Capture the cell that displays the provided text and extract its (x, y) central coordinate. 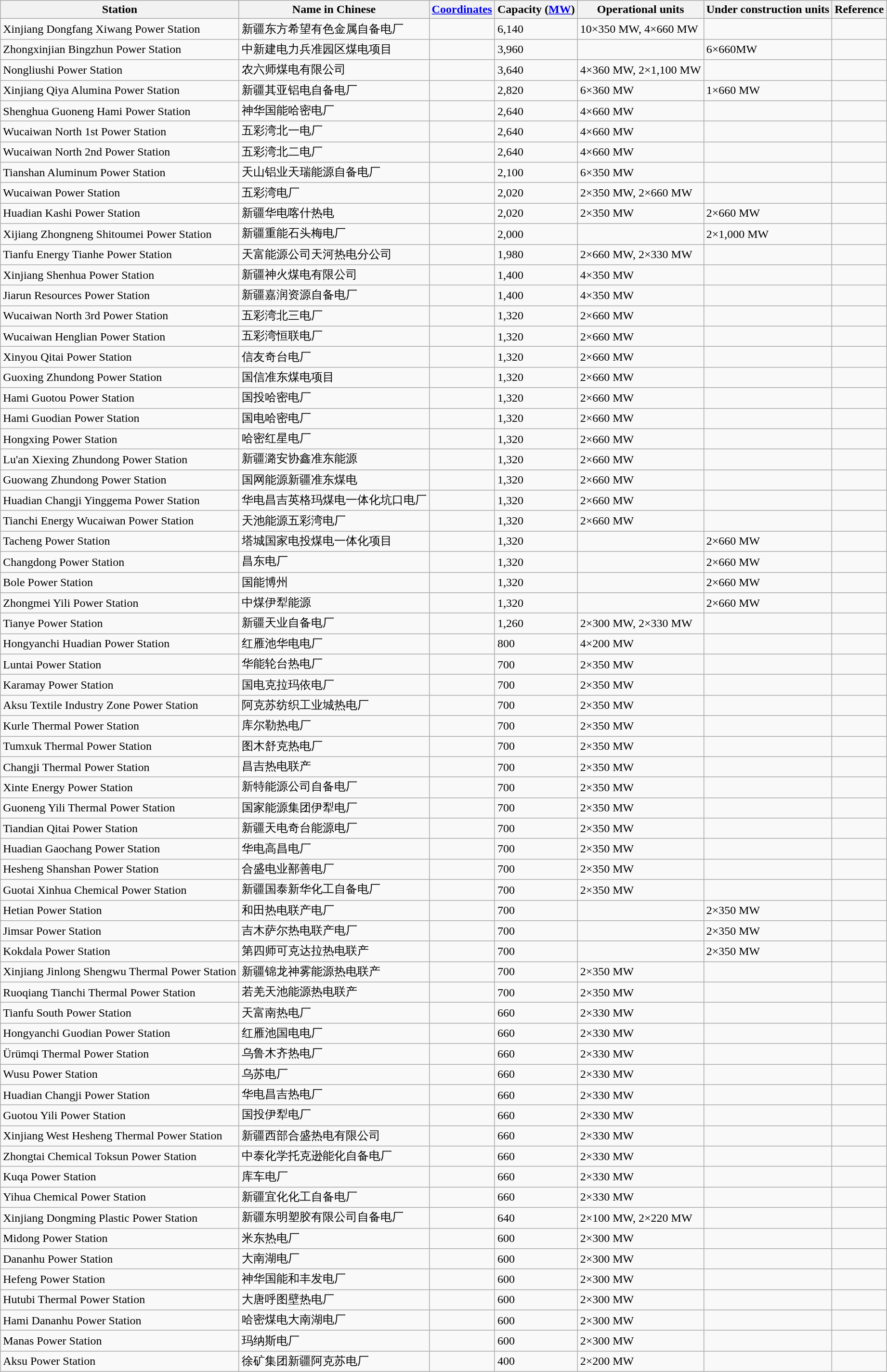
中新建电力兵准园区煤电项目 (334, 49)
新疆国泰新华化工自备电厂 (334, 890)
新疆天业自备电厂 (334, 623)
红雁池华电电厂 (334, 644)
Jiarun Resources Power Station (119, 296)
合盛电业鄯善电厂 (334, 870)
新疆东明塑胶有限公司自备电厂 (334, 1217)
Guotai Xinhua Chemical Power Station (119, 890)
Bole Power Station (119, 583)
6,140 (536, 29)
Operational units (640, 10)
玛纳斯电厂 (334, 1341)
3,640 (536, 70)
1,260 (536, 623)
Tianfu South Power Station (119, 1013)
Xinjiang Dongming Plastic Power Station (119, 1217)
华电昌吉热电厂 (334, 1095)
库尔勒热电厂 (334, 726)
Guoxing Zhundong Power Station (119, 378)
1×660 MW (768, 91)
米东热电厂 (334, 1239)
Station (119, 10)
哈密煤电大南湖电厂 (334, 1320)
吉木萨尔热电联产电厂 (334, 931)
2×200 MW (640, 1361)
Xinyou Qitai Power Station (119, 357)
Huadian Gaochang Power Station (119, 849)
Xinjiang Dongfang Xiwang Power Station (119, 29)
Tumxuk Thermal Power Station (119, 746)
Huadian Changji Yinggema Power Station (119, 501)
图木舒克热电厂 (334, 746)
信友奇台电厂 (334, 357)
Ürümqi Thermal Power Station (119, 1054)
Aksu Textile Industry Zone Power Station (119, 705)
大南湖电厂 (334, 1259)
Midong Power Station (119, 1239)
Changji Thermal Power Station (119, 767)
Hami Guodian Power Station (119, 419)
塔城国家电投煤电一体化项目 (334, 541)
Shenghua Guoneng Hami Power Station (119, 111)
徐矿集团新疆阿克苏电厂 (334, 1361)
Hongxing Power Station (119, 439)
2×350 MW, 2×660 MW (640, 193)
2,820 (536, 91)
Hongyanchi Guodian Power Station (119, 1033)
天池能源五彩湾电厂 (334, 521)
新疆其亚铝电自备电厂 (334, 91)
五彩湾北三电厂 (334, 316)
昌吉热电联产 (334, 767)
Yihua Chemical Power Station (119, 1197)
国网能源新疆准东煤电 (334, 480)
库车电厂 (334, 1177)
Zhongmei Yili Power Station (119, 603)
昌东电厂 (334, 562)
Wucaiwan North 1st Power Station (119, 132)
Huadian Changji Power Station (119, 1095)
中泰化学托克逊能化自备电厂 (334, 1157)
Hongyanchi Huadian Power Station (119, 644)
Huadian Kashi Power Station (119, 214)
国能博州 (334, 583)
1,980 (536, 254)
农六师煤电有限公司 (334, 70)
天富能源公司天河热电分公司 (334, 254)
Coordinates (462, 10)
Wucaiwan North 3rd Power Station (119, 316)
国电哈密电厂 (334, 419)
五彩湾恒联电厂 (334, 336)
800 (536, 644)
Dananhu Power Station (119, 1259)
640 (536, 1217)
Changdong Power Station (119, 562)
国投伊犁电厂 (334, 1115)
五彩湾电厂 (334, 193)
第四师可克达拉热电联产 (334, 952)
五彩湾北二电厂 (334, 152)
新疆潞安协鑫准东能源 (334, 459)
Tianchi Energy Wucaiwan Power Station (119, 521)
Name in Chinese (334, 10)
Zhongtai Chemical Toksun Power Station (119, 1157)
2×100 MW, 2×220 MW (640, 1217)
天山铝业天瑞能源自备电厂 (334, 172)
神华国能哈密电厂 (334, 111)
Tacheng Power Station (119, 541)
乌苏电厂 (334, 1075)
五彩湾北一电厂 (334, 132)
Xinjiang Qiya Alumina Power Station (119, 91)
Hetian Power Station (119, 910)
新疆西部合盛热电有限公司 (334, 1136)
Hutubi Thermal Power Station (119, 1300)
天富南热电厂 (334, 1013)
2×660 MW, 2×330 MW (640, 254)
Wucaiwan North 2nd Power Station (119, 152)
2,000 (536, 234)
Hefeng Power Station (119, 1279)
新疆宜化化工自备电厂 (334, 1197)
Kokdala Power Station (119, 952)
Kuqa Power Station (119, 1177)
Capacity (MW) (536, 10)
2×1,000 MW (768, 234)
6×350 MW (640, 172)
Xinjiang Jinlong Shengwu Thermal Power Station (119, 972)
400 (536, 1361)
4×360 MW, 2×1,100 MW (640, 70)
Tiandian Qitai Power Station (119, 828)
Tianfu Energy Tianhe Power Station (119, 254)
阿克苏纺织工业城热电厂 (334, 705)
华电高昌电厂 (334, 849)
Manas Power Station (119, 1341)
Tianshan Aluminum Power Station (119, 172)
大唐呼图壁热电厂 (334, 1300)
Lu'an Xiexing Zhundong Power Station (119, 459)
哈密红星电厂 (334, 439)
红雁池国电电厂 (334, 1033)
10×350 MW, 4×660 MW (640, 29)
Nongliushi Power Station (119, 70)
新疆锦龙神雾能源热电联产 (334, 972)
Hesheng Shanshan Power Station (119, 870)
新疆重能石头梅电厂 (334, 234)
Jimsar Power Station (119, 931)
Aksu Power Station (119, 1361)
Guowang Zhundong Power Station (119, 480)
新特能源公司自备电厂 (334, 788)
Luntai Power Station (119, 665)
Karamay Power Station (119, 685)
新疆东方希望有色金属自备电厂 (334, 29)
乌鲁木齐热电厂 (334, 1054)
若羌天池能源热电联产 (334, 992)
Wucaiwan Henglian Power Station (119, 336)
2×300 MW, 2×330 MW (640, 623)
Wusu Power Station (119, 1075)
神华国能和丰发电厂 (334, 1279)
Hami Guotou Power Station (119, 398)
Xinjiang West Hesheng Thermal Power Station (119, 1136)
新疆天电奇台能源电厂 (334, 828)
2,100 (536, 172)
国信准东煤电项目 (334, 378)
6×360 MW (640, 91)
新疆华电喀什热电 (334, 214)
国投哈密电厂 (334, 398)
Guoneng Yili Thermal Power Station (119, 808)
Ruoqiang Tianchi Thermal Power Station (119, 992)
新疆嘉润资源自备电厂 (334, 296)
Xinjiang Shenhua Power Station (119, 275)
4×200 MW (640, 644)
Wucaiwan Power Station (119, 193)
国电克拉玛依电厂 (334, 685)
新疆神火煤电有限公司 (334, 275)
国家能源集团伊犁电厂 (334, 808)
华电昌吉英格玛煤电一体化坑口电厂 (334, 501)
Hami Dananhu Power Station (119, 1320)
6×660MW (768, 49)
Kurle Thermal Power Station (119, 726)
华能轮台热电厂 (334, 665)
Under construction units (768, 10)
Zhongxinjian Bingzhun Power Station (119, 49)
Reference (859, 10)
和田热电联产电厂 (334, 910)
Xinte Energy Power Station (119, 788)
中煤伊犁能源 (334, 603)
Tianye Power Station (119, 623)
Xijiang Zhongneng Shitoumei Power Station (119, 234)
Guotou Yili Power Station (119, 1115)
3,960 (536, 49)
